Determine the [x, y] coordinate at the center of the cell enclosing the given text.  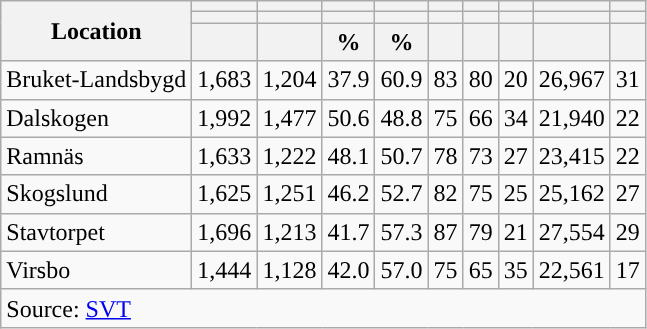
29 [628, 232]
23,415 [572, 156]
65 [480, 270]
Stavtorpet [96, 232]
1,477 [290, 118]
Source: SVT [324, 308]
22,561 [572, 270]
73 [480, 156]
87 [446, 232]
Location [96, 31]
57.0 [402, 270]
1,222 [290, 156]
50.6 [348, 118]
17 [628, 270]
31 [628, 80]
26,967 [572, 80]
1,444 [224, 270]
1,251 [290, 194]
80 [480, 80]
Ramnäs [96, 156]
48.8 [402, 118]
1,696 [224, 232]
66 [480, 118]
60.9 [402, 80]
21,940 [572, 118]
Dalskogen [96, 118]
1,213 [290, 232]
1,128 [290, 270]
27,554 [572, 232]
Virsbo [96, 270]
25,162 [572, 194]
41.7 [348, 232]
50.7 [402, 156]
1,683 [224, 80]
Skogslund [96, 194]
1,633 [224, 156]
52.7 [402, 194]
34 [516, 118]
42.0 [348, 270]
83 [446, 80]
21 [516, 232]
78 [446, 156]
20 [516, 80]
46.2 [348, 194]
1,992 [224, 118]
57.3 [402, 232]
25 [516, 194]
Bruket-Landsbygd [96, 80]
79 [480, 232]
37.9 [348, 80]
35 [516, 270]
1,204 [290, 80]
1,625 [224, 194]
82 [446, 194]
48.1 [348, 156]
